Capture the cell that displays the provided text and extract its (x, y) central coordinate. 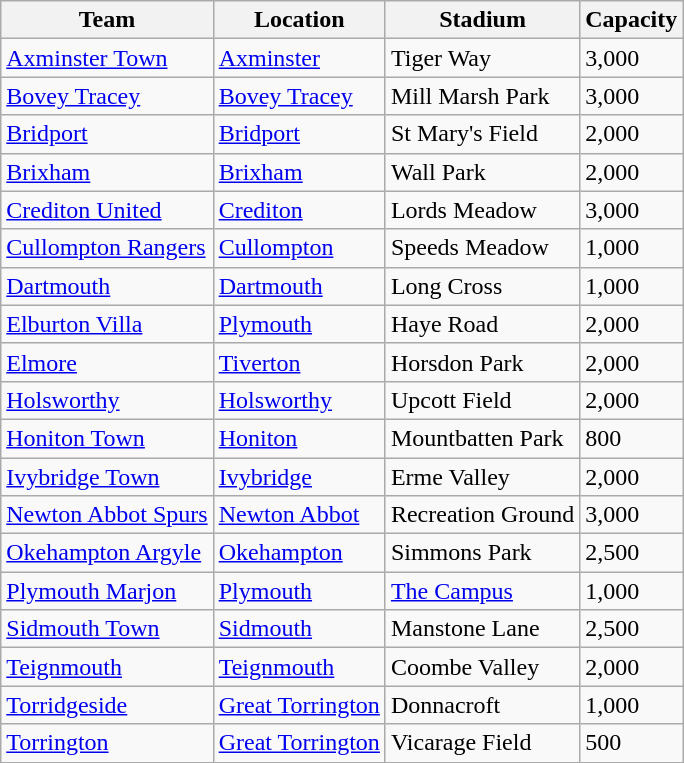
Manstone Lane (482, 629)
Speeds Meadow (482, 248)
Axminster Town (107, 58)
Crediton United (107, 210)
Elmore (107, 362)
Sidmouth (299, 629)
Donnacroft (482, 705)
Plymouth Marjon (107, 591)
Elburton Villa (107, 324)
Newton Abbot Spurs (107, 515)
Simmons Park (482, 553)
The Campus (482, 591)
Mountbatten Park (482, 438)
Capacity (632, 20)
Axminster (299, 58)
Vicarage Field (482, 743)
Honiton Town (107, 438)
Mill Marsh Park (482, 96)
Tiverton (299, 362)
Torrington (107, 743)
Sidmouth Town (107, 629)
Cullompton (299, 248)
Coombe Valley (482, 667)
Stadium (482, 20)
Cullompton Rangers (107, 248)
Crediton (299, 210)
Location (299, 20)
Ivybridge Town (107, 477)
Ivybridge (299, 477)
Torridgeside (107, 705)
800 (632, 438)
Tiger Way (482, 58)
Okehampton (299, 553)
Horsdon Park (482, 362)
Newton Abbot (299, 515)
Lords Meadow (482, 210)
Okehampton Argyle (107, 553)
St Mary's Field (482, 134)
Team (107, 20)
500 (632, 743)
Haye Road (482, 324)
Recreation Ground (482, 515)
Upcott Field (482, 400)
Wall Park (482, 172)
Honiton (299, 438)
Long Cross (482, 286)
Erme Valley (482, 477)
